Detect which cell encompasses the target text, then output its [X, Y] center coordinate. 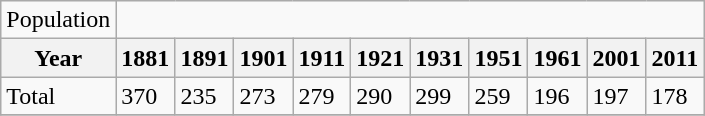
2011 [675, 58]
1951 [498, 58]
279 [322, 96]
1881 [146, 58]
1901 [264, 58]
Total [58, 96]
1961 [558, 58]
1931 [440, 58]
196 [558, 96]
290 [380, 96]
1921 [380, 58]
2001 [616, 58]
178 [675, 96]
Population [58, 20]
Year [58, 58]
370 [146, 96]
273 [264, 96]
1911 [322, 58]
235 [204, 96]
259 [498, 96]
197 [616, 96]
1891 [204, 58]
299 [440, 96]
